For the text-containing cell, return its midpoint in (X, Y) coordinate format. 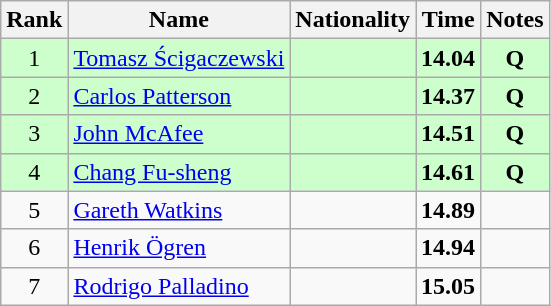
Henrik Ögren (179, 248)
Chang Fu-sheng (179, 172)
14.89 (448, 210)
14.51 (448, 134)
14.94 (448, 248)
2 (34, 96)
Tomasz Ścigaczewski (179, 58)
14.61 (448, 172)
Carlos Patterson (179, 96)
John McAfee (179, 134)
7 (34, 286)
Notes (515, 20)
Rodrigo Palladino (179, 286)
Time (448, 20)
Name (179, 20)
6 (34, 248)
4 (34, 172)
14.37 (448, 96)
5 (34, 210)
14.04 (448, 58)
Gareth Watkins (179, 210)
Rank (34, 20)
1 (34, 58)
3 (34, 134)
15.05 (448, 286)
Nationality (353, 20)
